Pinpoint the cell where the given text exists, returning its (x, y) midpoint coordinate. 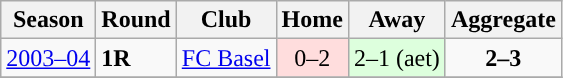
Season (48, 20)
Home (312, 20)
Away (396, 20)
Club (226, 20)
0–2 (312, 58)
FC Basel (226, 58)
2–1 (aet) (396, 58)
2003–04 (48, 58)
Round (136, 20)
2–3 (503, 58)
Aggregate (503, 20)
1R (136, 58)
